Extract the (X, Y) coordinate from the center of the cell holding the provided text.  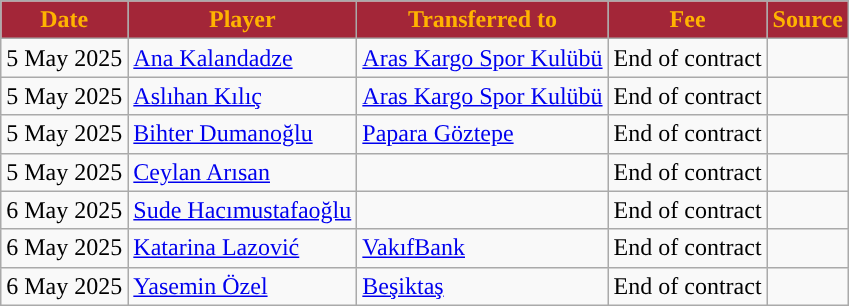
Source (808, 20)
Aslıhan Kılıç (242, 96)
Player (242, 20)
Fee (688, 20)
VakıfBank (482, 248)
Ana Kalandadze (242, 58)
Beşiktaş (482, 286)
Transferred to (482, 20)
Papara Göztepe (482, 134)
Date (64, 20)
Sude Hacımustafaoğlu (242, 210)
Bihter Dumanoğlu (242, 134)
Ceylan Arısan (242, 172)
Yasemin Özel (242, 286)
Katarina Lazović (242, 248)
